For the text-containing cell, return its midpoint in (X, Y) coordinate format. 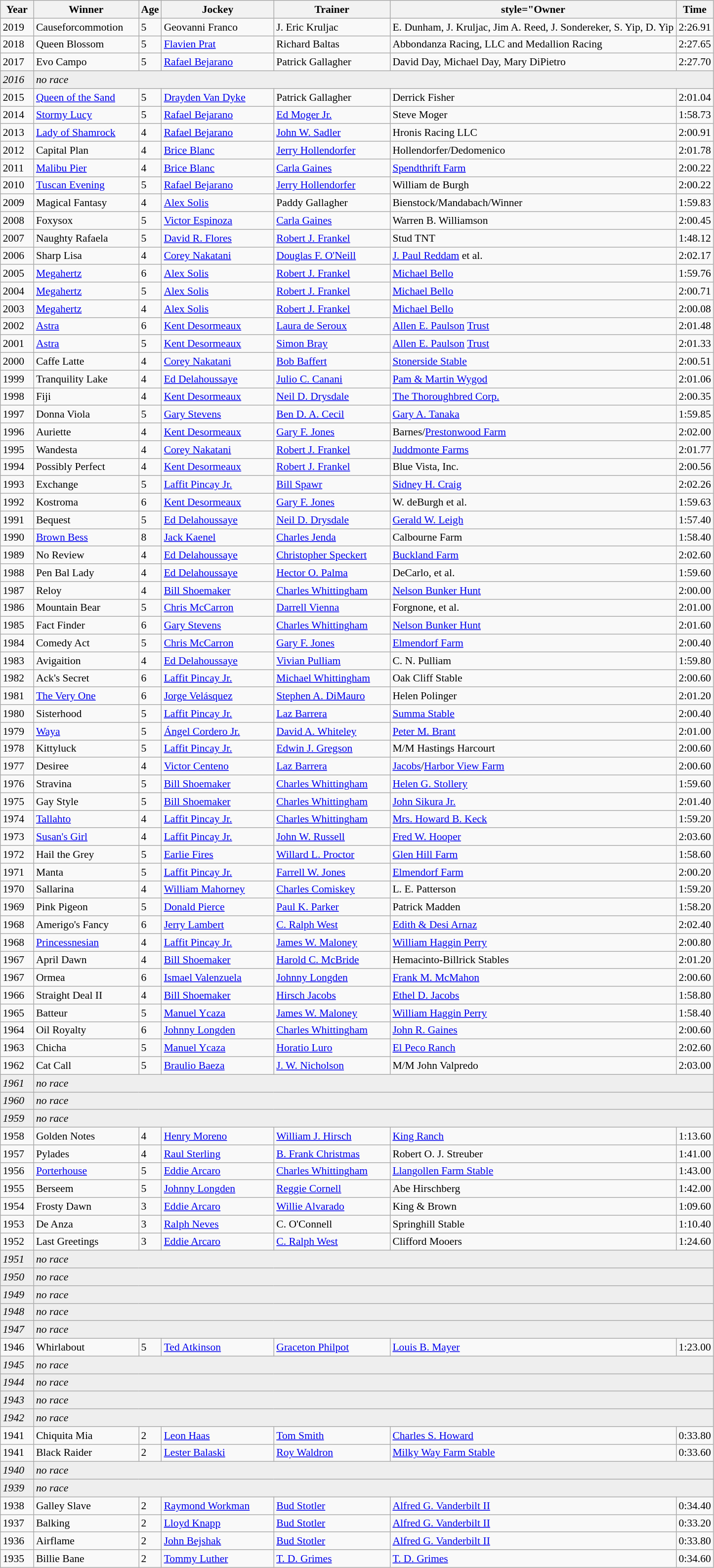
2:00.80 (695, 942)
1986 (17, 608)
Hail the Grey (86, 854)
Tommy Luther (218, 1559)
Michael Whittingham (332, 678)
2:01.60 (695, 626)
0:33.20 (695, 1524)
Ethel D. Jacobs (533, 995)
Geovanni Franco (218, 27)
Darrell Vienna (332, 608)
Hronis Racing LLC (533, 133)
2000 (17, 362)
1:41.00 (695, 1154)
Porterhouse (86, 1171)
2014 (17, 115)
Abe Hirschberg (533, 1189)
2004 (17, 291)
John W. Russell (332, 837)
Last Greetings (86, 1242)
1962 (17, 1066)
1:59.76 (695, 274)
Springhill Stable (533, 1224)
Barnes/Prestonwood Farm (533, 432)
John W. Sadler (332, 133)
2:03.60 (695, 837)
Henry Moreno (218, 1136)
1975 (17, 802)
Pam & Martin Wygod (533, 379)
Ben D. A. Cecil (332, 415)
1948 (17, 1312)
Gay Style (86, 802)
1997 (17, 415)
Richard Baltas (332, 44)
2003 (17, 309)
David A. Whiteley (332, 731)
Julio C. Canani (332, 379)
1963 (17, 1048)
Fiji (86, 397)
Calbourne Farm (533, 538)
1950 (17, 1277)
Age (150, 9)
1972 (17, 854)
Straight Deal II (86, 995)
2007 (17, 238)
Gerald W. Leigh (533, 520)
1980 (17, 714)
2:26.91 (695, 27)
DeCarlo, et al. (533, 573)
Ralph Neves (218, 1224)
1959 (17, 1119)
1974 (17, 819)
Raymond Workman (218, 1506)
2002 (17, 326)
2009 (17, 203)
1964 (17, 1030)
1987 (17, 591)
1984 (17, 643)
King & Brown (533, 1207)
Lester Balaski (218, 1453)
Sharp Lisa (86, 256)
Donna Viola (86, 415)
2:01.48 (695, 326)
2:00.08 (695, 309)
1988 (17, 573)
Summa Stable (533, 714)
1985 (17, 626)
Steve Moger (533, 115)
Helen Polinger (533, 696)
M/M Hastings Harcourt (533, 749)
April Dawn (86, 960)
1996 (17, 432)
Trainer (332, 9)
Victor Centeno (218, 766)
1960 (17, 1101)
Gary A. Tanaka (533, 415)
1:42.00 (695, 1189)
Stravina (86, 784)
De Anza (86, 1224)
Stud TNT (533, 238)
Abbondanza Racing, LLC and Medallion Racing (533, 44)
Kostroma (86, 503)
Jack Kaenel (218, 538)
Lady of Shamrock (86, 133)
Drayden Van Dyke (218, 97)
Frank M. McMahon (533, 978)
1951 (17, 1260)
No Review (86, 555)
E. Dunham, J. Kruljac, Jim A. Reed, J. Sondereker, S. Yip, D. Yip (533, 27)
Llangollen Farm Stable (533, 1171)
Braulio Baeza (218, 1066)
Caffe Latte (86, 362)
Sallarina (86, 890)
Jockey (218, 9)
Juddmonte Farms (533, 450)
Harold C. McBride (332, 960)
1:48.12 (695, 238)
1983 (17, 661)
Reggie Cornell (332, 1189)
1957 (17, 1154)
1971 (17, 872)
Willard L. Proctor (332, 854)
2:02.26 (695, 485)
J. Eric Kruljac (332, 27)
2015 (17, 97)
Galley Slave (86, 1506)
King Ranch (533, 1136)
Comedy Act (86, 643)
1935 (17, 1559)
Charles Comiskey (332, 890)
Mountain Bear (86, 608)
Horatio Luro (332, 1048)
1945 (17, 1365)
1969 (17, 907)
Donald Pierce (218, 907)
Edwin J. Gregson (332, 749)
Queen Blossom (86, 44)
Roy Waldron (332, 1453)
2:01.33 (695, 344)
Ack's Secret (86, 678)
1965 (17, 1013)
David Day, Michael Day, Mary DiPietro (533, 62)
Peter M. Brant (533, 731)
Berseem (86, 1189)
1:59.80 (695, 661)
Chicha (86, 1048)
1940 (17, 1471)
1990 (17, 538)
Foxysox (86, 221)
1:10.40 (695, 1224)
2011 (17, 168)
M/M John Valpredo (533, 1066)
Mrs. Howard B. Keck (533, 819)
Sidney H. Craig (533, 485)
2:02.17 (695, 256)
Edith & Desi Arnaz (533, 925)
0:34.60 (695, 1559)
David R. Flores (218, 238)
Year (17, 9)
2:00.51 (695, 362)
2:00.35 (695, 397)
1982 (17, 678)
Hemacinto-Billrick Stables (533, 960)
J. Paul Reddam et al. (533, 256)
2006 (17, 256)
William Mahorney (218, 890)
1944 (17, 1383)
2:00.56 (695, 467)
Kittyluck (86, 749)
Winner (86, 9)
Tallahto (86, 819)
1946 (17, 1348)
Pink Pigeon (86, 907)
Magical Fantasy (86, 203)
1:59.83 (695, 203)
1995 (17, 450)
1956 (17, 1171)
Blue Vista, Inc. (533, 467)
Warren B. Williamson (533, 221)
Ted Atkinson (218, 1348)
Farrell W. Jones (332, 872)
1:58.80 (695, 995)
Princessnesian (86, 942)
2001 (17, 344)
1999 (17, 379)
Possibly Perfect (86, 467)
Raul Sterling (218, 1154)
1:13.60 (695, 1136)
Billie Bane (86, 1559)
Time (695, 9)
The Thoroughbred Corp. (533, 397)
Capital Plan (86, 150)
William de Burgh (533, 185)
Bienstock/Mandabach/Winner (533, 203)
1966 (17, 995)
0:33.60 (695, 1453)
1939 (17, 1488)
1998 (17, 397)
Paddy Gallagher (332, 203)
Jorge Velásquez (218, 696)
Naughty Rafaela (86, 238)
Pylades (86, 1154)
1992 (17, 503)
2:02.40 (695, 925)
Ismael Valenzuela (218, 978)
John Bejshak (218, 1541)
1952 (17, 1242)
Glen Hill Farm (533, 854)
8 (150, 538)
1937 (17, 1524)
Stonerside Stable (533, 362)
Batteur (86, 1013)
Spendthrift Farm (533, 168)
1994 (17, 467)
1973 (17, 837)
Avigaition (86, 661)
2019 (17, 27)
Forgnone, et al. (533, 608)
2:00.20 (695, 872)
1:58.20 (695, 907)
Patrick Madden (533, 907)
1936 (17, 1541)
Amerigo's Fancy (86, 925)
2:01.04 (695, 97)
1942 (17, 1418)
1947 (17, 1330)
1954 (17, 1207)
1977 (17, 766)
El Peco Ranch (533, 1048)
Tuscan Evening (86, 185)
Bob Baffert (332, 362)
Auriette (86, 432)
style="Owner (533, 9)
Vivian Pulliam (332, 661)
Fact Finder (86, 626)
J. W. Nicholson (332, 1066)
1:59.85 (695, 415)
Simon Bray (332, 344)
Robert O. J. Streuber (533, 1154)
Milky Way Farm Stable (533, 1453)
1:59.63 (695, 503)
Christopher Speckert (332, 555)
L. E. Patterson (533, 890)
2:00.91 (695, 133)
Malibu Pier (86, 168)
Susan's Girl (86, 837)
Derrick Fisher (533, 97)
Clifford Mooers (533, 1242)
Ormea (86, 978)
Victor Espinoza (218, 221)
Willie Alvarado (332, 1207)
Wandesta (86, 450)
1979 (17, 731)
Waya (86, 731)
1961 (17, 1083)
2:01.40 (695, 802)
John Sikura Jr. (533, 802)
Paul K. Parker (332, 907)
1993 (17, 485)
2:27.65 (695, 44)
2:00.45 (695, 221)
2016 (17, 80)
Earlie Fires (218, 854)
Oil Royalty (86, 1030)
Oak Cliff Stable (533, 678)
Lloyd Knapp (218, 1524)
1953 (17, 1224)
2:00.71 (695, 291)
2012 (17, 150)
1989 (17, 555)
1976 (17, 784)
Black Raider (86, 1453)
Frosty Dawn (86, 1207)
1943 (17, 1400)
Manta (86, 872)
Causeforcommotion (86, 27)
1:58.73 (695, 115)
1:23.00 (695, 1348)
2:00.00 (695, 591)
The Very One (86, 696)
1991 (17, 520)
Queen of the Sand (86, 97)
Jerry Lambert (218, 925)
2013 (17, 133)
Sisterhood (86, 714)
Louis B. Mayer (533, 1348)
Bill Spawr (332, 485)
Buckland Farm (533, 555)
Balking (86, 1524)
1:09.60 (695, 1207)
William J. Hirsch (332, 1136)
2008 (17, 221)
Charles S. Howard (533, 1436)
Douglas F. O'Neill (332, 256)
Flavien Prat (218, 44)
B. Frank Christmas (332, 1154)
Hector O. Palma (332, 573)
0:34.40 (695, 1506)
Hirsch Jacobs (332, 995)
Exchange (86, 485)
Pen Bal Lady (86, 573)
W. deBurgh et al. (533, 503)
2:01.06 (695, 379)
1949 (17, 1295)
Leon Haas (218, 1436)
C. O'Connell (332, 1224)
Charles Jenda (332, 538)
2:27.70 (695, 62)
2010 (17, 185)
1955 (17, 1189)
Brown Bess (86, 538)
Stephen A. DiMauro (332, 696)
Ed Moger Jr. (332, 115)
Helen G. Stollery (533, 784)
Airflame (86, 1541)
1978 (17, 749)
1:58.60 (695, 854)
Jacobs/Harbor View Farm (533, 766)
1970 (17, 890)
John R. Gaines (533, 1030)
1:24.60 (695, 1242)
Fred W. Hooper (533, 837)
Graceton Philpot (332, 1348)
Ángel Cordero Jr. (218, 731)
Hollendorfer/Dedomenico (533, 150)
1938 (17, 1506)
1:57.40 (695, 520)
Bequest (86, 520)
Whirlabout (86, 1348)
1958 (17, 1136)
2:01.77 (695, 450)
1:43.00 (695, 1171)
Stormy Lucy (86, 115)
Laura de Seroux (332, 326)
Tom Smith (332, 1436)
2018 (17, 44)
Cat Call (86, 1066)
2005 (17, 274)
Evo Campo (86, 62)
Desiree (86, 766)
2:01.78 (695, 150)
2:03.00 (695, 1066)
Golden Notes (86, 1136)
Tranquility Lake (86, 379)
2:02.00 (695, 432)
1981 (17, 696)
Reloy (86, 591)
Chiquita Mia (86, 1436)
C. N. Pulliam (533, 661)
2017 (17, 62)
